From the cell containing the given text, extract its center point as (x, y) coordinate. 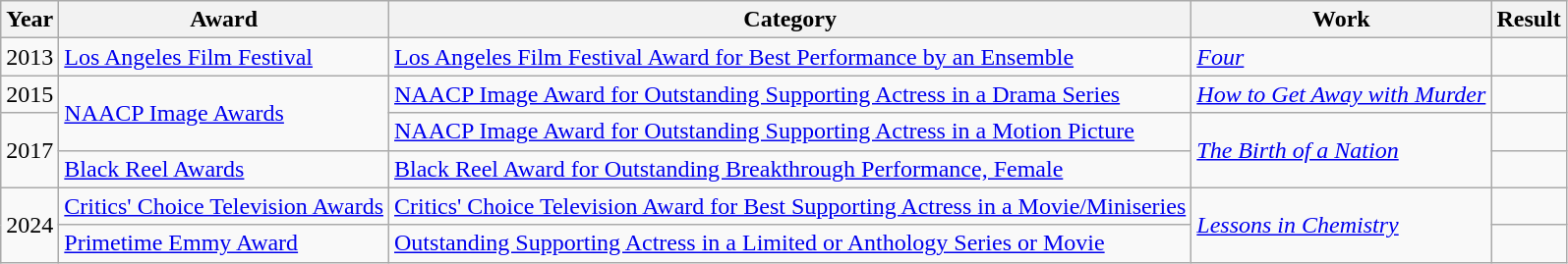
2017 (29, 150)
NAACP Image Award for Outstanding Supporting Actress in a Motion Picture (790, 132)
NAACP Image Award for Outstanding Supporting Actress in a Drama Series (790, 94)
Result (1529, 20)
Year (29, 20)
Four (1341, 57)
Award (224, 20)
Primetime Emmy Award (224, 243)
The Birth of a Nation (1341, 150)
Critics' Choice Television Awards (224, 206)
Los Angeles Film Festival Award for Best Performance by an Ensemble (790, 57)
NAACP Image Awards (224, 113)
Critics' Choice Television Award for Best Supporting Actress in a Movie/Miniseries (790, 206)
Black Reel Awards (224, 169)
2024 (29, 225)
Work (1341, 20)
How to Get Away with Murder (1341, 94)
Outstanding Supporting Actress in a Limited or Anthology Series or Movie (790, 243)
2015 (29, 94)
Category (790, 20)
2013 (29, 57)
Los Angeles Film Festival (224, 57)
Black Reel Award for Outstanding Breakthrough Performance, Female (790, 169)
Lessons in Chemistry (1341, 225)
